Provide the (X, Y) coordinate of the cell's center where the given text is located.  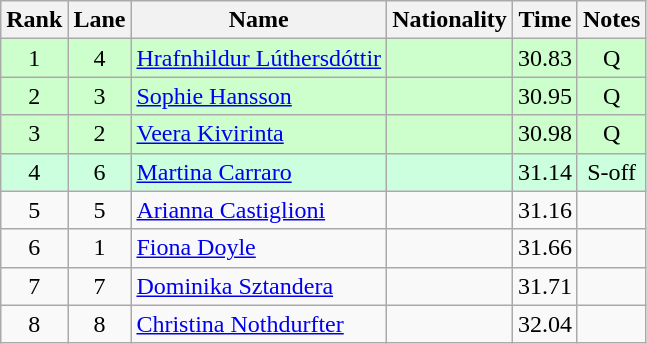
Nationality (450, 20)
31.14 (544, 172)
Sophie Hansson (259, 96)
Dominika Sztandera (259, 286)
Time (544, 20)
Veera Kivirinta (259, 134)
31.71 (544, 286)
31.66 (544, 248)
Arianna Castiglioni (259, 210)
Notes (611, 20)
Lane (100, 20)
32.04 (544, 324)
31.16 (544, 210)
Martina Carraro (259, 172)
Rank (34, 20)
30.83 (544, 58)
Hrafnhildur Lúthersdóttir (259, 58)
Fiona Doyle (259, 248)
30.98 (544, 134)
Name (259, 20)
30.95 (544, 96)
S-off (611, 172)
Christina Nothdurfter (259, 324)
